Identify which cell holds the provided text, then report its [X, Y] central coordinate. 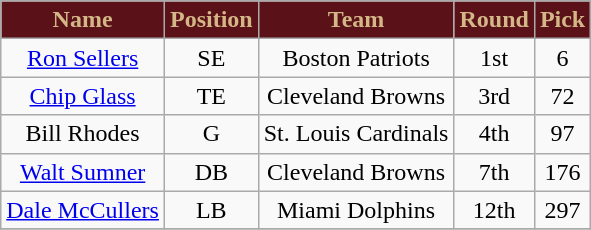
72 [562, 96]
176 [562, 172]
SE [211, 58]
Dale McCullers [83, 210]
DB [211, 172]
3rd [494, 96]
St. Louis Cardinals [356, 134]
1st [494, 58]
Boston Patriots [356, 58]
TE [211, 96]
Chip Glass [83, 96]
Position [211, 20]
97 [562, 134]
Miami Dolphins [356, 210]
Bill Rhodes [83, 134]
Walt Sumner [83, 172]
12th [494, 210]
Team [356, 20]
6 [562, 58]
Round [494, 20]
7th [494, 172]
Ron Sellers [83, 58]
Name [83, 20]
297 [562, 210]
G [211, 134]
Pick [562, 20]
4th [494, 134]
LB [211, 210]
